Capture the cell that displays the provided text and extract its (X, Y) central coordinate. 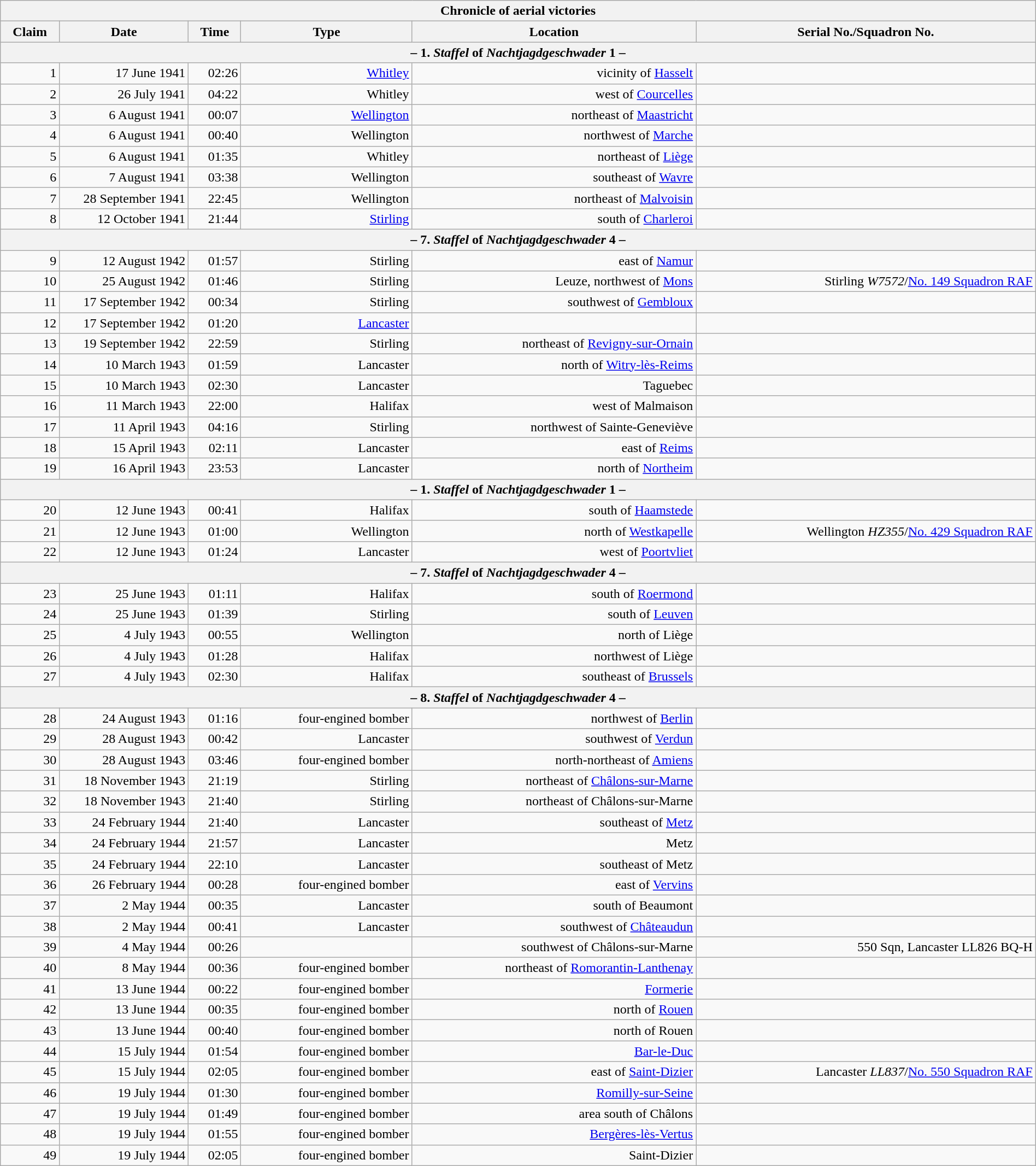
00:28 (215, 884)
Chronicle of aerial victories (518, 11)
26 (30, 656)
southwest of Châteaudun (554, 927)
Romilly-sur-Seine (554, 1093)
3 (30, 115)
42 (30, 1010)
7 August 1941 (124, 177)
47 (30, 1114)
Formerie (554, 989)
23 (30, 593)
11 (30, 302)
00:07 (215, 115)
44 (30, 1051)
vicinity of Hasselt (554, 73)
Date (124, 32)
22:59 (215, 344)
02:11 (215, 448)
17 (30, 427)
18 (30, 448)
45 (30, 1072)
00:34 (215, 302)
14 (30, 365)
00:22 (215, 989)
00:55 (215, 635)
38 (30, 927)
01:54 (215, 1051)
4 May 1944 (124, 947)
15 (30, 385)
southwest of Verdun (554, 739)
12 August 1942 (124, 261)
south of Leuven (554, 614)
01:35 (215, 156)
01:28 (215, 656)
17 June 1941 (124, 73)
550 Sqn, Lancaster LL826 BQ-H (866, 947)
00:42 (215, 739)
01:55 (215, 1134)
26 February 1944 (124, 884)
29 (30, 739)
22:45 (215, 198)
Time (215, 32)
39 (30, 947)
30 (30, 760)
28 (30, 718)
Serial No./Squadron No. (866, 32)
south of Charleroi (554, 219)
1 (30, 73)
37 (30, 905)
northwest of Berlin (554, 718)
01:16 (215, 718)
25 (30, 635)
north-northeast of Amiens (554, 760)
01:49 (215, 1114)
northeast of Romorantin-Lanthenay (554, 968)
24 August 1943 (124, 718)
41 (30, 989)
16 (30, 406)
01:30 (215, 1093)
01:59 (215, 365)
21 (30, 531)
southwest of Châlons-sur-Marne (554, 947)
southeast of Wavre (554, 177)
00:36 (215, 968)
23:53 (215, 468)
west of Malmaison (554, 406)
Location (554, 32)
36 (30, 884)
Bar-le-Duc (554, 1051)
21:19 (215, 781)
Bergères-lès-Vertus (554, 1134)
north of Westkapelle (554, 531)
01:20 (215, 323)
– 8. Staffel of Nachtjagdgeschwader 4 – (518, 698)
8 May 1944 (124, 968)
34 (30, 843)
19 September 1942 (124, 344)
7 (30, 198)
15 April 1943 (124, 448)
northwest of Sainte-Geneviève (554, 427)
00:26 (215, 947)
32 (30, 801)
01:39 (215, 614)
11 April 1943 (124, 427)
19 (30, 468)
northeast of Malvoisin (554, 198)
north of Northeim (554, 468)
49 (30, 1155)
Claim (30, 32)
10 (30, 282)
southwest of Gembloux (554, 302)
28 September 1941 (124, 198)
04:22 (215, 94)
east of Vervins (554, 884)
2 (30, 94)
20 (30, 510)
48 (30, 1134)
04:16 (215, 427)
24 (30, 614)
Type (327, 32)
33 (30, 822)
01:57 (215, 261)
35 (30, 864)
43 (30, 1030)
east of Namur (554, 261)
area south of Châlons (554, 1114)
22:10 (215, 864)
11 March 1943 (124, 406)
Wellington HZ355/No. 429 Squadron RAF (866, 531)
Taguebec (554, 385)
03:46 (215, 760)
21:57 (215, 843)
Stirling W7572/No. 149 Squadron RAF (866, 282)
Metz (554, 843)
4 (30, 136)
01:46 (215, 282)
26 July 1941 (124, 94)
south of Roermond (554, 593)
9 (30, 261)
01:11 (215, 593)
01:24 (215, 552)
northwest of Marche (554, 136)
03:38 (215, 177)
Lancaster LL837/No. 550 Squadron RAF (866, 1072)
Leuze, northwest of Mons (554, 282)
31 (30, 781)
southeast of Brussels (554, 677)
12 October 1941 (124, 219)
5 (30, 156)
west of Poortvliet (554, 552)
22 (30, 552)
6 (30, 177)
northwest of Liège (554, 656)
east of Saint-Dizier (554, 1072)
south of Haamstede (554, 510)
northeast of Liège (554, 156)
Saint-Dizier (554, 1155)
north of Witry-lès-Reims (554, 365)
west of Courcelles (554, 94)
13 (30, 344)
south of Beaumont (554, 905)
12 (30, 323)
21:44 (215, 219)
16 April 1943 (124, 468)
northeast of Revigny-sur-Ornain (554, 344)
02:26 (215, 73)
22:00 (215, 406)
01:00 (215, 531)
east of Reims (554, 448)
27 (30, 677)
46 (30, 1093)
north of Liège (554, 635)
25 August 1942 (124, 282)
northeast of Maastricht (554, 115)
40 (30, 968)
8 (30, 219)
